Detect which cell encompasses the target text, then output its [x, y] center coordinate. 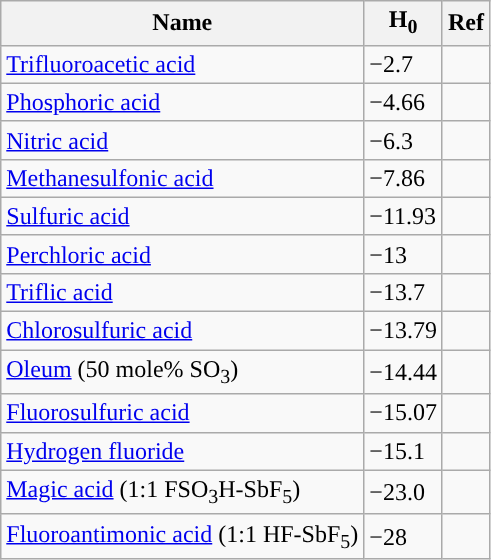
−13.79 [404, 331]
Ref [466, 23]
Magic acid (1:1 FSO3H-SbF5) [182, 492]
−2.7 [404, 64]
−6.3 [404, 140]
−14.44 [404, 372]
Hydrogen fluoride [182, 451]
Chlorosulfuric acid [182, 331]
−28 [404, 536]
Fluoroantimonic acid (1:1 HF-SbF5) [182, 536]
Nitric acid [182, 140]
−15.1 [404, 451]
Fluorosulfuric acid [182, 413]
−13.7 [404, 292]
Oleum (50 mole% SO3) [182, 372]
H0 [404, 23]
−7.86 [404, 178]
−15.07 [404, 413]
Triflic acid [182, 292]
Sulfuric acid [182, 216]
Methanesulfonic acid [182, 178]
Trifluoroacetic acid [182, 64]
Perchloric acid [182, 254]
−13 [404, 254]
−11.93 [404, 216]
−23.0 [404, 492]
−4.66 [404, 102]
Phosphoric acid [182, 102]
Name [182, 23]
